Scan for the cell matching the given text and deliver its [x, y] coordinate at center. 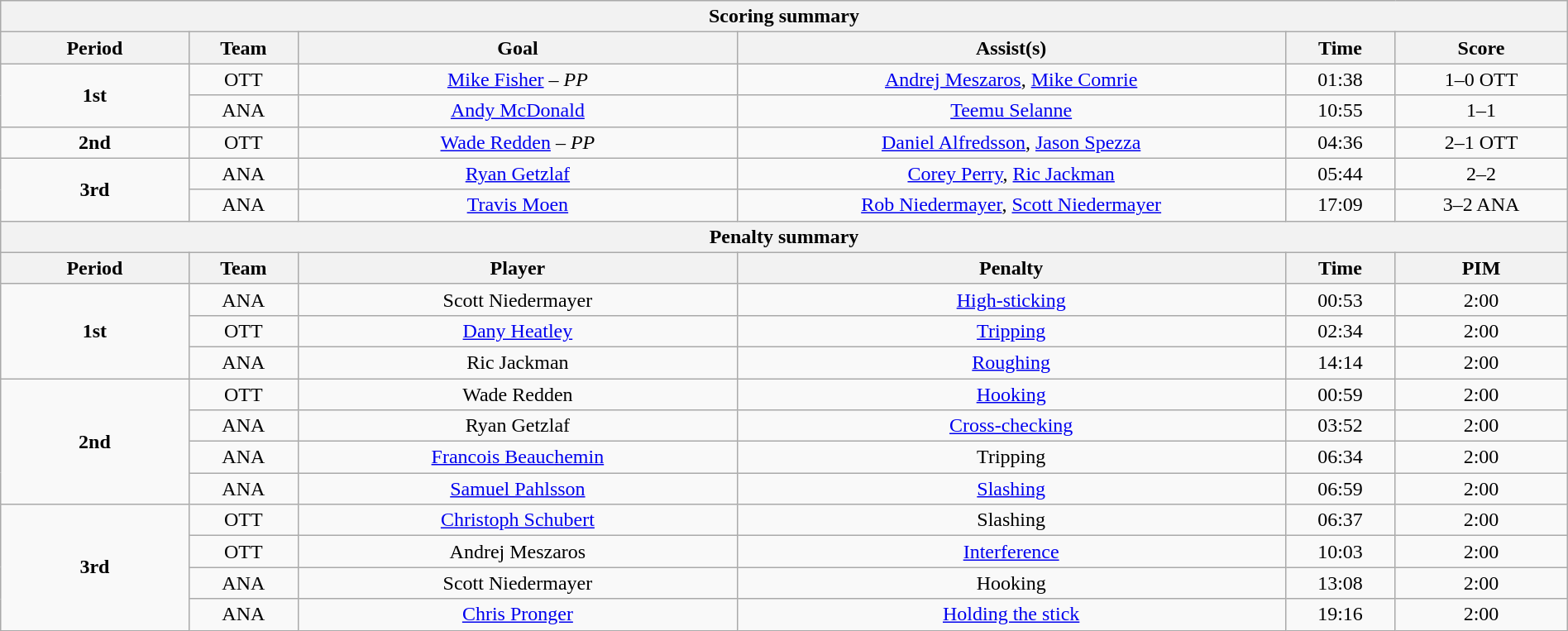
Corey Perry, Ric Jackman [1011, 174]
1–0 OTT [1481, 79]
Dany Heatley [518, 331]
Wade Redden – PP [518, 142]
Mike Fisher – PP [518, 79]
03:52 [1340, 426]
10:55 [1340, 111]
Ric Jackman [518, 362]
Scoring summary [784, 17]
Andrej Meszaros [518, 552]
Andrej Meszaros, Mike Comrie [1011, 79]
04:36 [1340, 142]
Assist(s) [1011, 48]
06:37 [1340, 520]
Samuel Pahlsson [518, 489]
06:59 [1340, 489]
2–1 OTT [1481, 142]
Cross-checking [1011, 426]
Penalty summary [784, 237]
00:53 [1340, 299]
Chris Pronger [518, 614]
14:14 [1340, 362]
Roughing [1011, 362]
Interference [1011, 552]
19:16 [1340, 614]
00:59 [1340, 394]
13:08 [1340, 583]
Travis Moen [518, 205]
Wade Redden [518, 394]
Andy McDonald [518, 111]
01:38 [1340, 79]
02:34 [1340, 331]
Player [518, 268]
10:03 [1340, 552]
3–2 ANA [1481, 205]
Score [1481, 48]
Goal [518, 48]
05:44 [1340, 174]
1–1 [1481, 111]
Christoph Schubert [518, 520]
Teemu Selanne [1011, 111]
06:34 [1340, 457]
Penalty [1011, 268]
Francois Beauchemin [518, 457]
Rob Niedermayer, Scott Niedermayer [1011, 205]
2–2 [1481, 174]
High-sticking [1011, 299]
Holding the stick [1011, 614]
PIM [1481, 268]
17:09 [1340, 205]
Daniel Alfredsson, Jason Spezza [1011, 142]
